For the text-containing cell, return its midpoint in (X, Y) coordinate format. 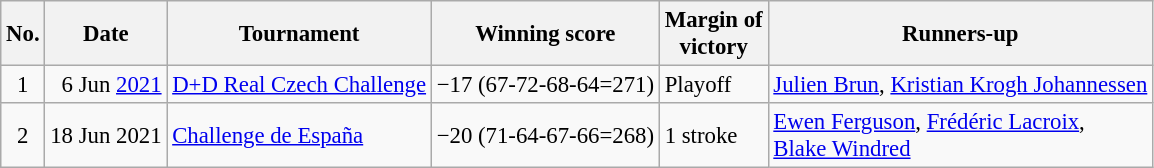
Challenge de España (299, 136)
Julien Brun, Kristian Krogh Johannessen (960, 85)
No. (23, 34)
D+D Real Czech Challenge (299, 85)
−17 (67-72-68-64=271) (545, 85)
Runners-up (960, 34)
1 (23, 85)
18 Jun 2021 (106, 136)
Tournament (299, 34)
1 stroke (714, 136)
Winning score (545, 34)
Playoff (714, 85)
6 Jun 2021 (106, 85)
Ewen Ferguson, Frédéric Lacroix, Blake Windred (960, 136)
−20 (71-64-67-66=268) (545, 136)
Margin ofvictory (714, 34)
Date (106, 34)
2 (23, 136)
